For the text-containing cell, return its midpoint in [x, y] coordinate format. 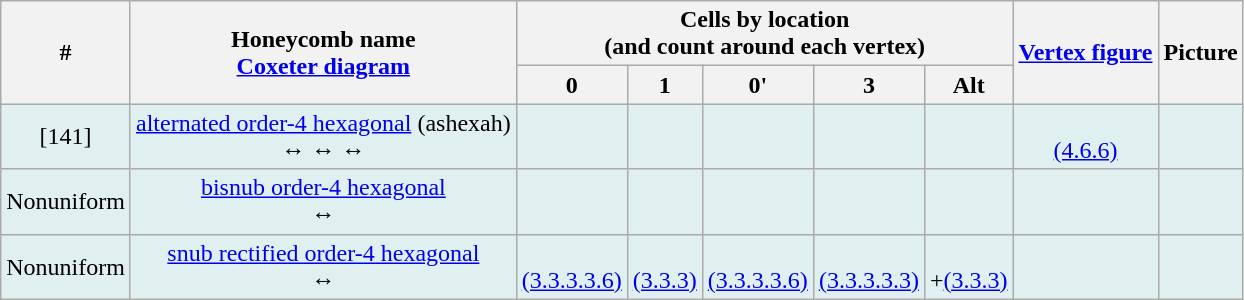
(3.3.3) [664, 266]
[141] [66, 136]
(3.3.3.3.3) [868, 266]
Picture [1200, 52]
Honeycomb nameCoxeter diagram [323, 52]
Vertex figure [1086, 52]
snub rectified order-4 hexagonal ↔ [323, 266]
0' [758, 85]
Alt [968, 85]
3 [868, 85]
0 [572, 85]
+(3.3.3) [968, 266]
alternated order-4 hexagonal (ashexah) ↔ ↔ ↔ [323, 136]
Cells by location(and count around each vertex) [764, 34]
(4.6.6) [1086, 136]
# [66, 52]
1 [664, 85]
bisnub order-4 hexagonal ↔ [323, 202]
